Output the (x, y) coordinate of the center of the cell containing the given text.  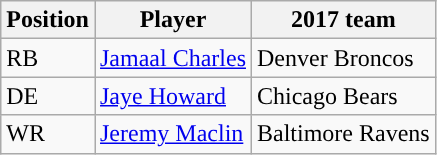
Jeremy Maclin (172, 134)
Jamaal Charles (172, 58)
WR (48, 134)
Player (172, 20)
Chicago Bears (344, 96)
Baltimore Ravens (344, 134)
2017 team (344, 20)
Denver Broncos (344, 58)
DE (48, 96)
Position (48, 20)
Jaye Howard (172, 96)
RB (48, 58)
